Capture the cell that displays the provided text and extract its [x, y] central coordinate. 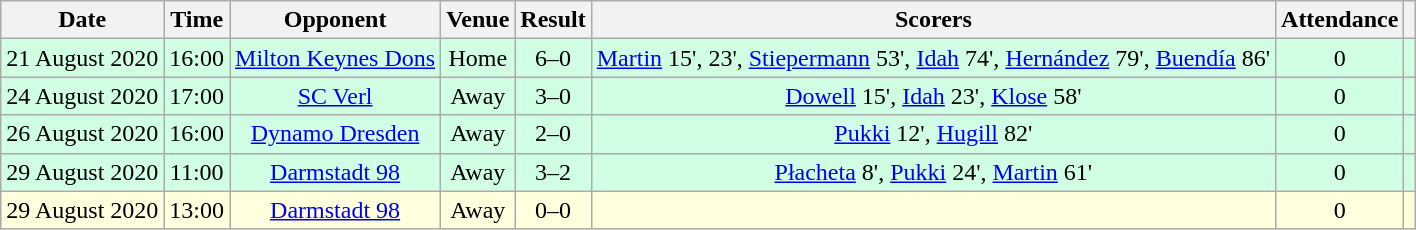
26 August 2020 [82, 134]
Pukki 12', Hugill 82' [933, 134]
Result [553, 20]
13:00 [197, 210]
Milton Keynes Dons [336, 58]
Time [197, 20]
17:00 [197, 96]
0–0 [553, 210]
3–0 [553, 96]
3–2 [553, 172]
Opponent [336, 20]
Dowell 15', Idah 23', Klose 58' [933, 96]
6–0 [553, 58]
Attendance [1340, 20]
SC Verl [336, 96]
Scorers [933, 20]
2–0 [553, 134]
Martin 15', 23', Stiepermann 53', Idah 74', Hernández 79', Buendía 86' [933, 58]
Home [478, 58]
11:00 [197, 172]
Dynamo Dresden [336, 134]
24 August 2020 [82, 96]
Venue [478, 20]
Płacheta 8', Pukki 24', Martin 61' [933, 172]
Date [82, 20]
21 August 2020 [82, 58]
